Return [X, Y] of the center of cell containing provided text 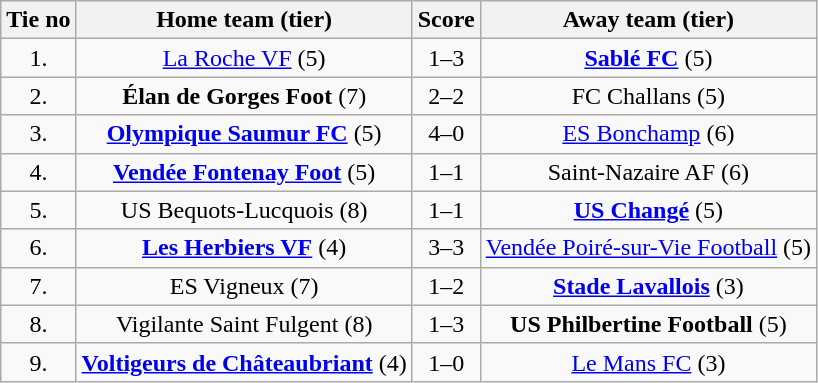
Voltigeurs de Châteaubriant (4) [244, 362]
5. [38, 210]
7. [38, 286]
Le Mans FC (3) [648, 362]
ES Bonchamp (6) [648, 134]
Saint-Nazaire AF (6) [648, 172]
Score [446, 20]
4. [38, 172]
Home team (tier) [244, 20]
Tie no [38, 20]
1. [38, 58]
4–0 [446, 134]
3–3 [446, 248]
Away team (tier) [648, 20]
2–2 [446, 96]
6. [38, 248]
Vigilante Saint Fulgent (8) [244, 324]
US Bequots-Lucquois (8) [244, 210]
8. [38, 324]
La Roche VF (5) [244, 58]
1–0 [446, 362]
US Changé (5) [648, 210]
US Philbertine Football (5) [648, 324]
Les Herbiers VF (4) [244, 248]
ES Vigneux (7) [244, 286]
9. [38, 362]
3. [38, 134]
2. [38, 96]
Vendée Fontenay Foot (5) [244, 172]
1–2 [446, 286]
Vendée Poiré-sur-Vie Football (5) [648, 248]
Sablé FC (5) [648, 58]
Stade Lavallois (3) [648, 286]
FC Challans (5) [648, 96]
Olympique Saumur FC (5) [244, 134]
Élan de Gorges Foot (7) [244, 96]
